Output the [X, Y] coordinate of the center of the cell containing the given text.  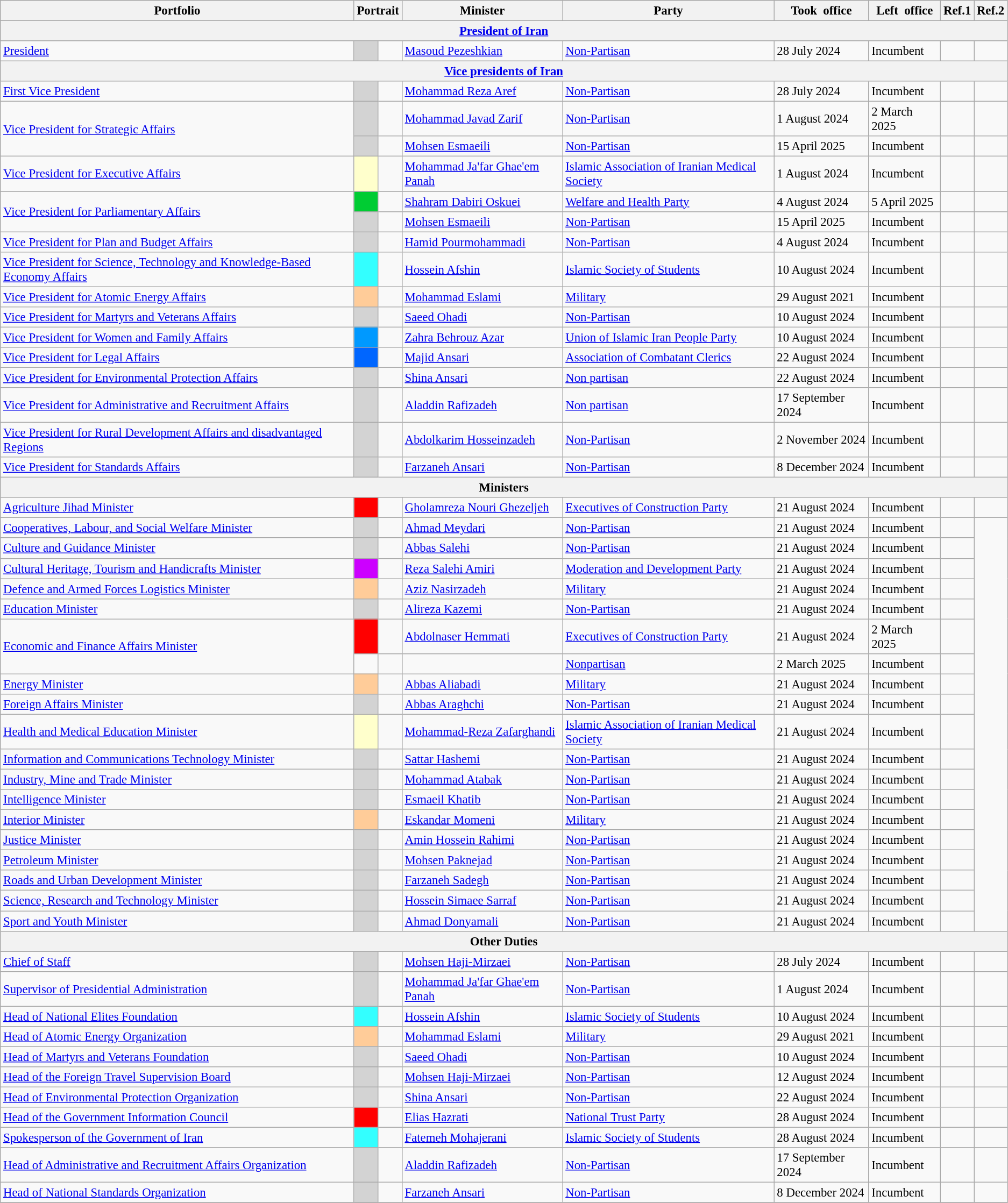
Vice President for Martyrs and Veterans Affairs [178, 317]
Portfolio [178, 11]
Head of the Government Information Council [178, 1117]
Interior Minister [178, 820]
Ref.1 [957, 11]
Cooperatives, Labour, and Social Welfare Minister [178, 528]
Roads and Urban Development Minister [178, 880]
Defence and Armed Forces Logistics Minister [178, 589]
Abdolnaser Hemmati [482, 637]
Chief of Staff [178, 962]
Masoud Pezeshkian [482, 51]
Vice President for Rural Development Affairs and disadvantaged Regions [178, 440]
Energy Minister [178, 684]
Nonpartisan [668, 664]
Vice President for Atomic Energy Affairs [178, 297]
Hamid Pourmohammadi [482, 242]
Vice President for Executive Affairs [178, 174]
Head of Administrative and Recruitment Affairs Organization [178, 1165]
Vice President for Plan and Budget Affairs [178, 242]
Eskandar Momeni [482, 820]
Justice Minister [178, 840]
Minister [482, 11]
Ahmad Meydari [482, 528]
Party [668, 11]
Gholamreza Nouri Ghezeljeh [482, 508]
Abbas Aliabadi [482, 684]
Head of Atomic Energy Organization [178, 1037]
Farzaneh Sadegh [482, 880]
Head of National Elites Foundation [178, 1016]
Zahra Behrouz Azar [482, 337]
Ref.2 [991, 11]
Head of Martyrs and Veterans Foundation [178, 1057]
Vice presidents of Iran [504, 72]
5 April 2025 [905, 202]
Majid Ansari [482, 358]
Elias Hazrati [482, 1117]
Information and Communications Technology Minister [178, 759]
Vice President for Administrative and Recruitment Affairs [178, 405]
Head of National Standards Organization [178, 1193]
Agriculture Jihad Minister [178, 508]
Vice President for Environmental Protection Affairs [178, 378]
Took office [821, 11]
National Trust Party [668, 1117]
Science, Research and Technology Minister [178, 901]
Ahmad Donyamali [482, 921]
Other Duties [504, 941]
Spokesperson of the Government of Iran [178, 1138]
Sattar Hashemi [482, 759]
Reza Salehi Amiri [482, 568]
2 November 2024 [821, 440]
Moderation and Development Party [668, 568]
Welfare and Health Party [668, 202]
Abdolkarim Hosseinzadeh [482, 440]
Culture and Guidance Minister [178, 549]
Mohsen Paknejad [482, 860]
President [178, 51]
Union of Islamic Iran People Party [668, 337]
Abbas Araghchi [482, 704]
Mohammad-Reza Zafarghandi [482, 731]
Hossein Simaee Sarraf [482, 901]
Supervisor of Presidential Administration [178, 988]
Alireza Kazemi [482, 609]
Esmaeil Khatib [482, 800]
Cultural Heritage, Tourism and Handicrafts Minister [178, 568]
Mohammad Reza Aref [482, 91]
Vice President for Standards Affairs [178, 467]
Petroleum Minister [178, 860]
Amin Hossein Rahimi [482, 840]
Head of the Foreign Travel Supervision Board [178, 1077]
Industry, Mine and Trade Minister [178, 780]
Mohammad Atabak [482, 780]
Vice President for Science, Technology and Knowledge-Based Economy Affairs [178, 269]
Vice President for Parliamentary Affairs [178, 212]
Head of Environmental Protection Organization [178, 1097]
Association of Combatant Clerics [668, 358]
Intelligence Minister [178, 800]
12 August 2024 [821, 1077]
Mohammad Javad Zarif [482, 119]
Shahram Dabiri Oskuei [482, 202]
President of Iran [504, 31]
Vice President for Women and Family Affairs [178, 337]
Aziz Nasirzadeh [482, 589]
Foreign Affairs Minister [178, 704]
Ministers [504, 488]
Sport and Youth Minister [178, 921]
First Vice President [178, 91]
Economic and Finance Affairs Minister [178, 646]
Vice President for Legal Affairs [178, 358]
Portrait [378, 11]
Education Minister [178, 609]
Fatemeh Mohajerani [482, 1138]
Left office [905, 11]
Health and Medical Education Minister [178, 731]
Abbas Salehi [482, 549]
Vice President for Strategic Affairs [178, 129]
